Return [X, Y] of the center of cell containing provided text 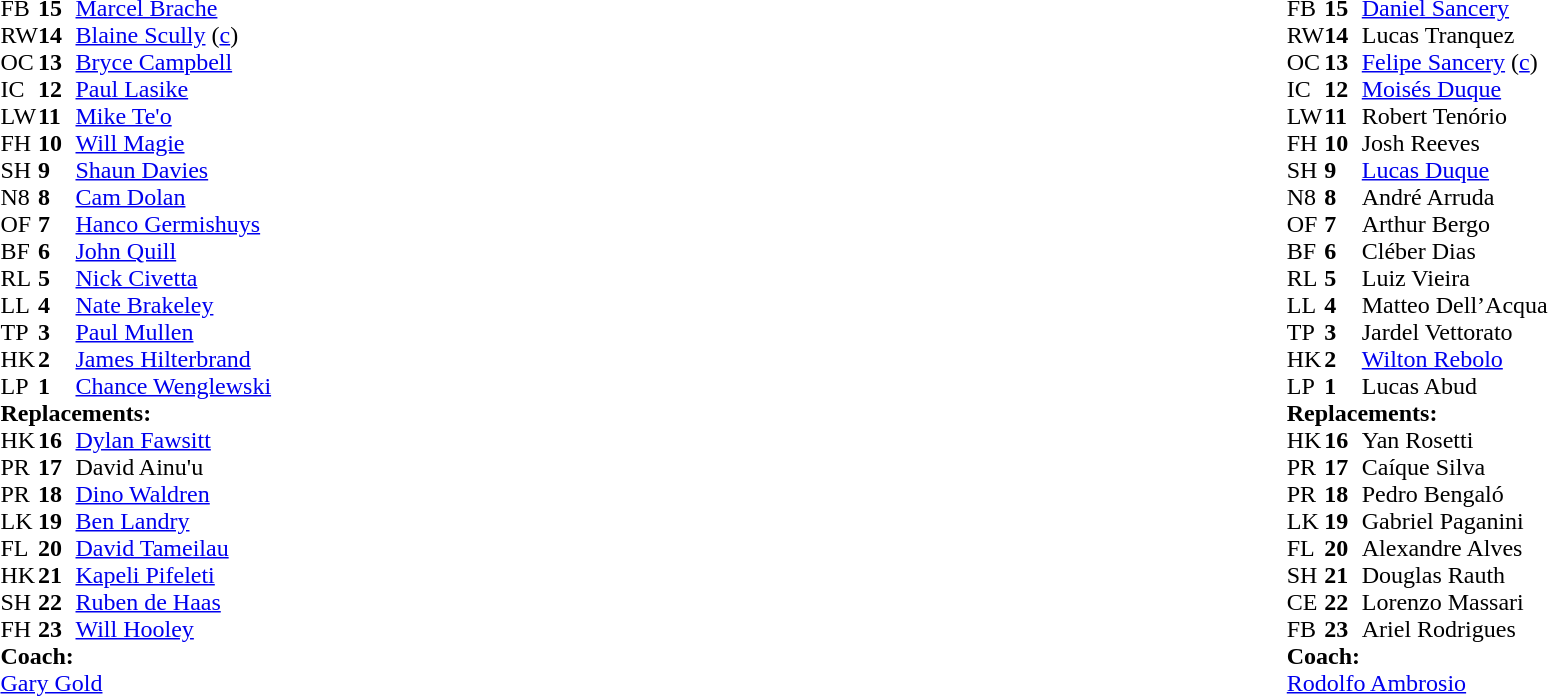
FB [1306, 630]
Gabriel Paganini [1455, 522]
Cléber Dias [1455, 252]
Caíque Silva [1455, 468]
Chance Wenglewski [174, 386]
James Hilterbrand [174, 360]
Lucas Tranquez [1455, 36]
Ariel Rodrigues [1455, 630]
André Arruda [1455, 198]
Lucas Duque [1455, 170]
Dino Waldren [174, 494]
Bryce Campbell [174, 62]
Nick Civetta [174, 278]
Dylan Fawsitt [174, 440]
Lucas Abud [1455, 386]
Will Hooley [174, 630]
Moisés Duque [1455, 90]
Nate Brakeley [174, 306]
Shaun Davies [174, 170]
Paul Mullen [174, 332]
Mike Te'o [174, 116]
Matteo Dell’Acqua [1455, 306]
Jardel Vettorato [1455, 332]
Wilton Rebolo [1455, 360]
Lorenzo Massari [1455, 602]
Yan Rosetti [1455, 440]
Will Magie [174, 144]
Blaine Scully (c) [174, 36]
Cam Dolan [174, 198]
Ben Landry [174, 522]
Felipe Sancery (c) [1455, 62]
Hanco Germishuys [174, 224]
Paul Lasike [174, 90]
Kapeli Pifeleti [174, 576]
Robert Tenório [1455, 116]
Arthur Bergo [1455, 224]
Ruben de Haas [174, 602]
Pedro Bengaló [1455, 494]
Alexandre Alves [1455, 548]
Douglas Rauth [1455, 576]
Josh Reeves [1455, 144]
Luiz Vieira [1455, 278]
John Quill [174, 252]
CE [1306, 602]
David Tameilau [174, 548]
David Ainu'u [174, 468]
